Find where the given text appears and provide that cell's center as [x, y] coordinate. 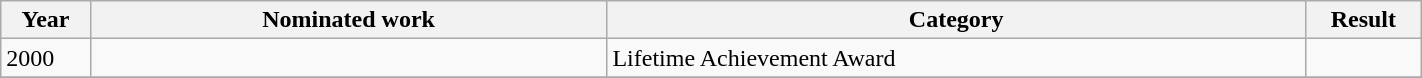
Result [1363, 20]
Lifetime Achievement Award [956, 58]
2000 [46, 58]
Nominated work [348, 20]
Year [46, 20]
Category [956, 20]
